Find where the given text appears and provide that cell's center as (x, y) coordinate. 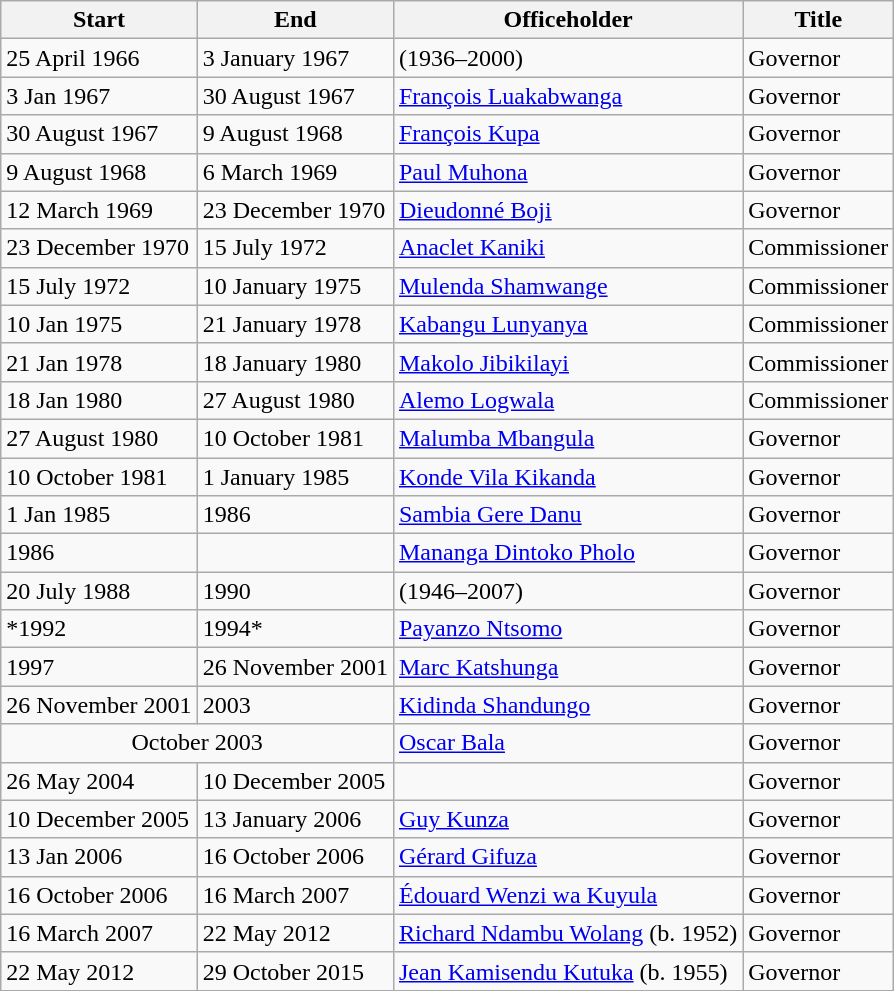
Marc Katshunga (568, 667)
Kidinda Shandungo (568, 705)
20 July 1988 (99, 591)
6 March 1969 (295, 172)
Édouard Wenzi wa Kuyula (568, 895)
25 April 1966 (99, 58)
13 January 2006 (295, 819)
1 January 1985 (295, 477)
Dieudonné Boji (568, 210)
2003 (295, 705)
Payanzo Ntsomo (568, 629)
29 October 2015 (295, 971)
(1936–2000) (568, 58)
Mulenda Shamwange (568, 286)
Start (99, 20)
18 January 1980 (295, 362)
Mananga Dintoko Pholo (568, 553)
Jean Kamisendu Kutuka (b. 1955) (568, 971)
Sambia Gere Danu (568, 515)
François Kupa (568, 134)
Makolo Jibikilayi (568, 362)
Oscar Bala (568, 743)
October 2003 (198, 743)
François Luakabwanga (568, 96)
(1946–2007) (568, 591)
1990 (295, 591)
End (295, 20)
3 Jan 1967 (99, 96)
10 January 1975 (295, 286)
Richard Ndambu Wolang (b. 1952) (568, 933)
Anaclet Kaniki (568, 248)
3 January 1967 (295, 58)
Paul Muhona (568, 172)
10 Jan 1975 (99, 324)
1994* (295, 629)
18 Jan 1980 (99, 400)
Gérard Gifuza (568, 857)
*1992 (99, 629)
1997 (99, 667)
12 March 1969 (99, 210)
1 Jan 1985 (99, 515)
Officeholder (568, 20)
Kabangu Lunyanya (568, 324)
Malumba Mbangula (568, 438)
26 May 2004 (99, 781)
21 Jan 1978 (99, 362)
Title (818, 20)
13 Jan 2006 (99, 857)
21 January 1978 (295, 324)
Konde Vila Kikanda (568, 477)
Guy Kunza (568, 819)
Alemo Logwala (568, 400)
